Locate the cell with the specified text and output its [x, y] center coordinate. 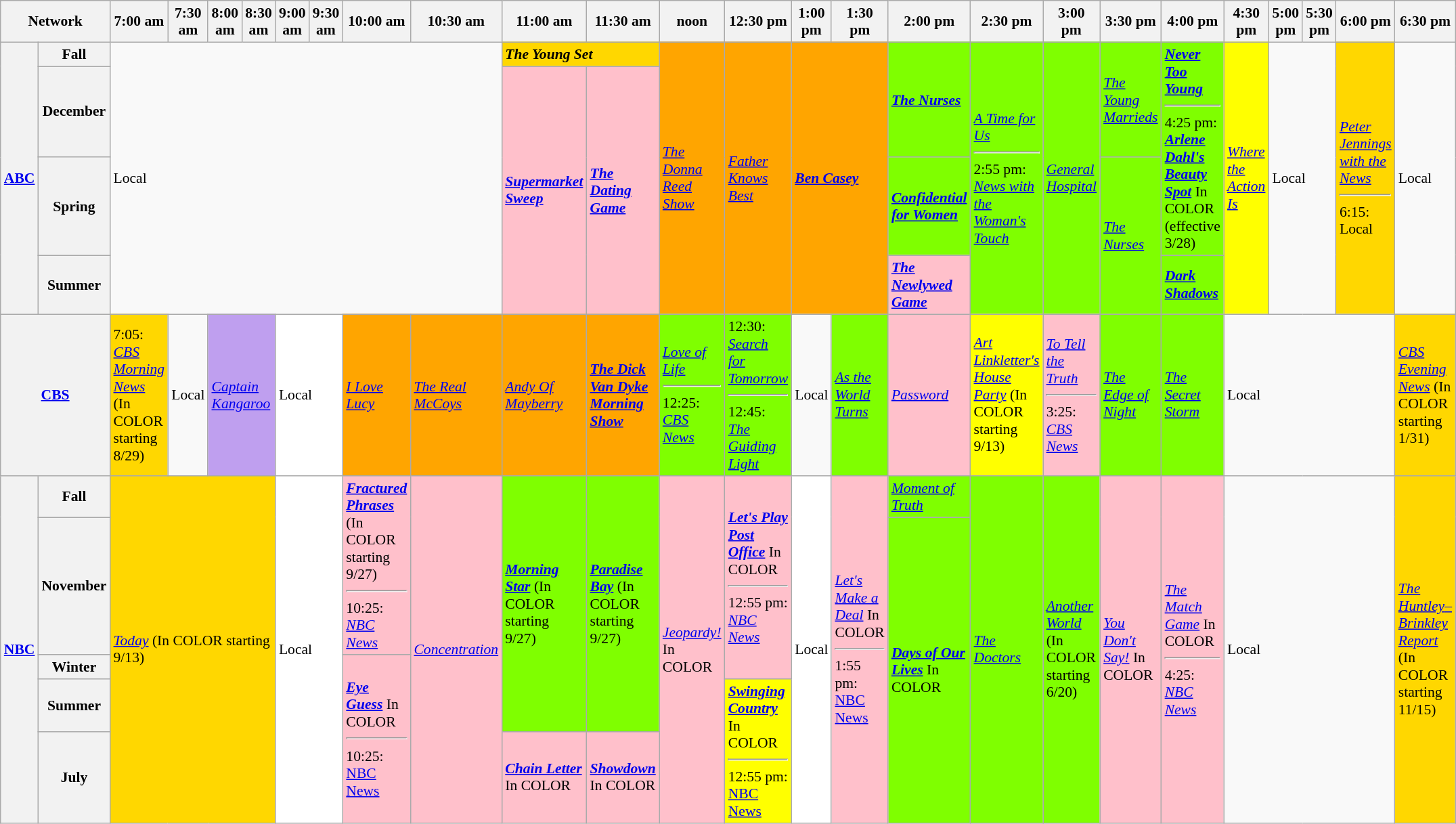
ABC [20, 178]
4:00 pm [1193, 22]
The Match Game In COLOR4:25: NBC News [1193, 650]
Chain Letter In COLOR [544, 777]
Captain Kangaroo [241, 395]
Morning Star (In COLOR starting 9/27) [544, 604]
Supermarket Sweep [544, 190]
noon [692, 22]
9:30 am [326, 22]
3:00 pm [1072, 22]
11:30 am [623, 22]
The Edge of Night [1130, 395]
Ben Casey [839, 178]
General Hospital [1072, 178]
CBS Evening News (In COLOR starting 1/31) [1426, 395]
Today (In COLOR starting 9/13) [192, 650]
Peter Jennings with the News6:15: Local [1366, 178]
Another World (In COLOR starting 6/20) [1072, 650]
10:00 am [376, 22]
7:30 am [188, 22]
The Donna Reed Show [692, 178]
The Real McCoys [456, 395]
Swinging Country In COLOR12:55 pm: NBC News [758, 752]
10:30 am [456, 22]
December [74, 112]
1:30 pm [860, 22]
The Doctors [1007, 650]
Confidential for Women [929, 207]
The Dick Van Dyke Morning Show [623, 395]
The Young Marrieds [1130, 100]
CBS [56, 395]
The Young Set [581, 54]
8:30 am [259, 22]
Art Linkletter's House Party (In COLOR starting 9/13) [1007, 395]
Let's Make a Deal In COLOR1:55 pm: NBC News [860, 650]
Jeopardy! In COLOR [692, 650]
Showdown In COLOR [623, 777]
NBC [20, 650]
Network [56, 22]
Where the Action Is [1246, 178]
5:30 pm [1319, 22]
7:00 am [139, 22]
You Don't Say! In COLOR [1130, 650]
Spring [74, 207]
July [74, 777]
2:00 pm [929, 22]
Fractured Phrases (In COLOR starting 9/27)10:25: NBC News [376, 565]
November [74, 586]
Love of Life12:25: CBS News [692, 395]
I Love Lucy [376, 395]
The Secret Storm [1193, 395]
3:30 pm [1130, 22]
As the World Turns [860, 395]
Concentration [456, 650]
To Tell the Truth3:25: CBS News [1072, 395]
1:00 pm [811, 22]
The Huntley–Brinkley Report (In COLOR starting 11/15) [1426, 650]
11:00 am [544, 22]
Paradise Bay (In COLOR starting 9/27) [623, 604]
8:00 am [225, 22]
7:05: CBS Morning News (In COLOR starting 8/29) [139, 395]
4:30 pm [1246, 22]
5:00 pm [1285, 22]
Days of Our Lives In COLOR [929, 670]
Father Knows Best [758, 178]
Dark Shadows [1193, 284]
Let's Play Post Office In COLOR12:55 pm: NBC News [758, 578]
12:30 pm [758, 22]
12:30: Search for Tomorrow12:45: The Guiding Light [758, 395]
Eye Guess In COLOR10:25: NBC News [376, 739]
Password [929, 395]
2:30 pm [1007, 22]
The Dating Game [623, 190]
Never Too Young4:25 pm: Arlene Dahl's Beauty Spot In COLOR (effective 3/28) [1193, 149]
Moment of Truth [929, 497]
9:00 am [292, 22]
Andy Of Mayberry [544, 395]
Winter [74, 667]
A Time for Us2:55 pm: News with the Woman's Touch [1007, 178]
6:00 pm [1366, 22]
The Newlywed Game [929, 284]
6:30 pm [1426, 22]
